Determine the (x, y) coordinate at the center of the cell enclosing the given text.  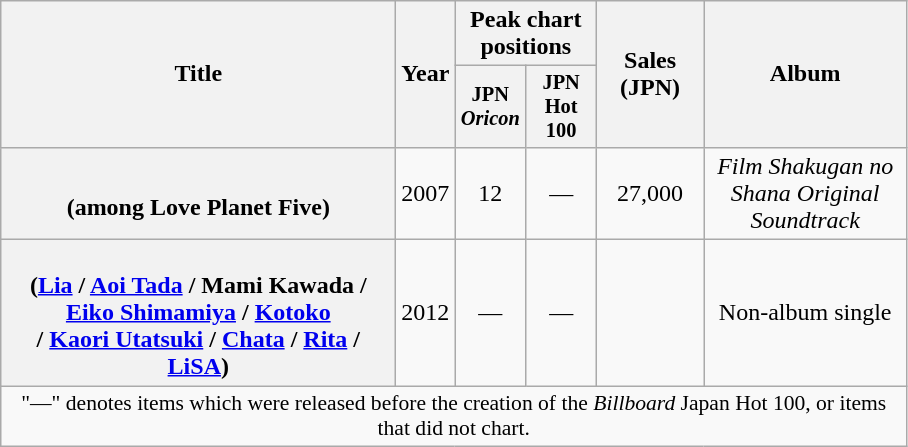
Sales (JPN) (650, 74)
JPNHot 100 (562, 107)
(Lia / Aoi Tada / Mami Kawada / Eiko Shimamiya / Kotoko/ Kaori Utatsuki / Chata / Rita / LiSA) (198, 313)
Peak chart positions (526, 34)
Album (806, 74)
Title (198, 74)
2012 (426, 313)
Film Shakugan no Shana Original Soundtrack (806, 193)
Non-album single (806, 313)
JPNOricon (490, 107)
27,000 (650, 193)
12 (490, 193)
(among Love Planet Five) (198, 193)
Year (426, 74)
2007 (426, 193)
"—" denotes items which were released before the creation of the Billboard Japan Hot 100, or items that did not chart. (454, 416)
